Detect which cell encompasses the target text, then output its [x, y] center coordinate. 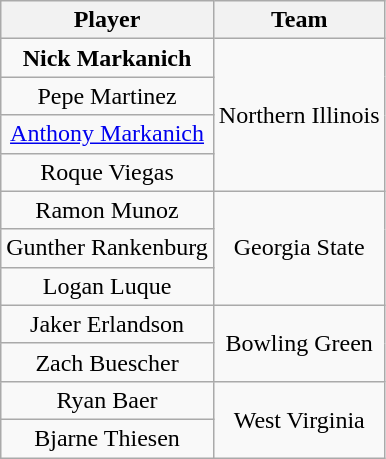
Northern Illinois [299, 115]
Ramon Munoz [108, 210]
Zach Buescher [108, 362]
Bjarne Thiesen [108, 438]
Jaker Erlandson [108, 324]
Logan Luque [108, 286]
West Virginia [299, 419]
Gunther Rankenburg [108, 248]
Anthony Markanich [108, 134]
Nick Markanich [108, 58]
Team [299, 20]
Ryan Baer [108, 400]
Pepe Martinez [108, 96]
Georgia State [299, 248]
Bowling Green [299, 343]
Player [108, 20]
Roque Viegas [108, 172]
